Capture the cell that displays the provided text and extract its (x, y) central coordinate. 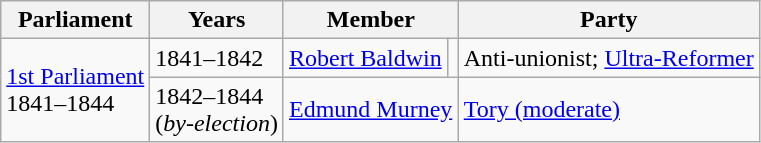
Tory (moderate) (608, 110)
Member (370, 20)
1842–1844 (by-election) (217, 110)
Party (608, 20)
Edmund Murney (370, 110)
1841–1842 (217, 58)
1st Parliament1841–1844 (76, 90)
Anti-unionist; Ultra-Reformer (608, 58)
Parliament (76, 20)
Years (217, 20)
Robert Baldwin (365, 58)
